Return the (X, Y) coordinate for the center point of the cell that contains the specified text.  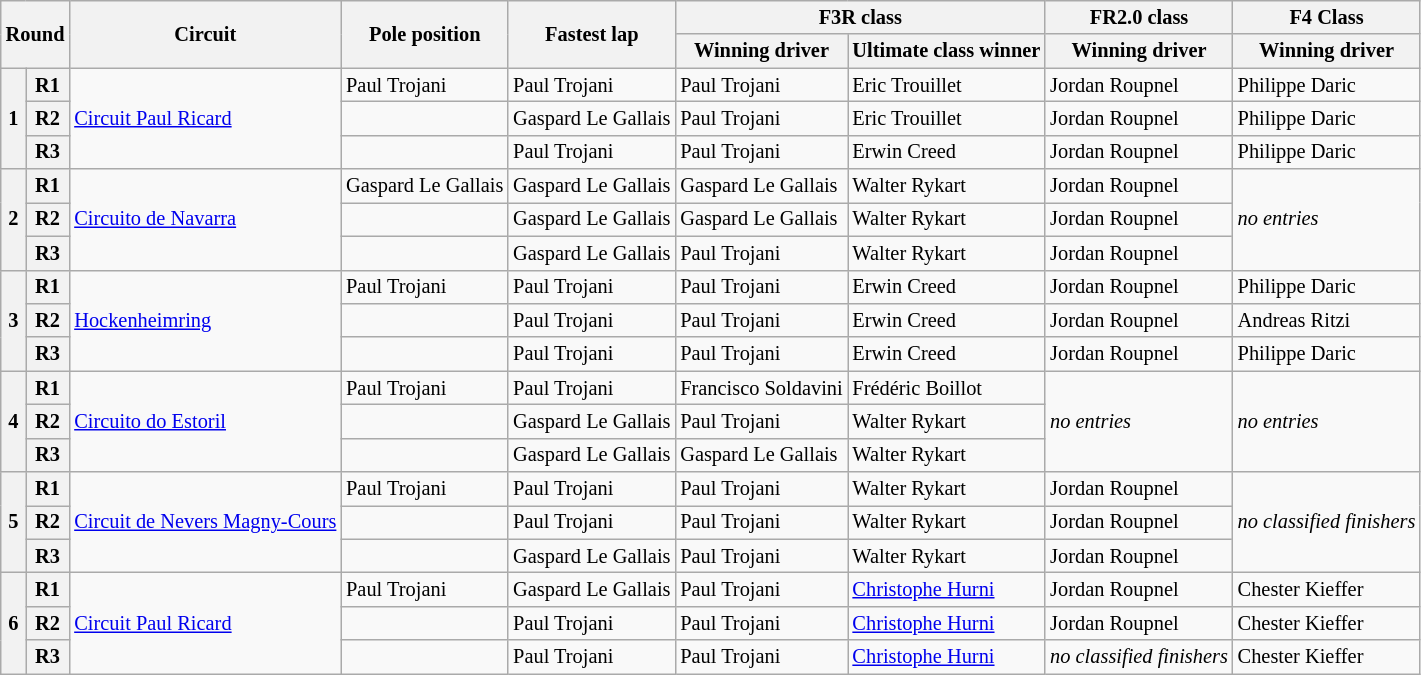
Francisco Soldavini (761, 388)
Round (36, 34)
F3R class (860, 17)
2 (14, 220)
Pole position (424, 34)
Circuit (205, 34)
6 (14, 622)
Circuito do Estoril (205, 422)
Fastest lap (592, 34)
3 (14, 320)
Circuito de Navarra (205, 220)
Circuit de Nevers Magny-Cours (205, 522)
Andreas Ritzi (1327, 320)
5 (14, 522)
4 (14, 422)
FR2.0 class (1139, 17)
Hockenheimring (205, 320)
F4 Class (1327, 17)
Ultimate class winner (947, 51)
Frédéric Boillot (947, 388)
1 (14, 118)
